Provide the (X, Y) coordinate of the cell's center where the given text is located.  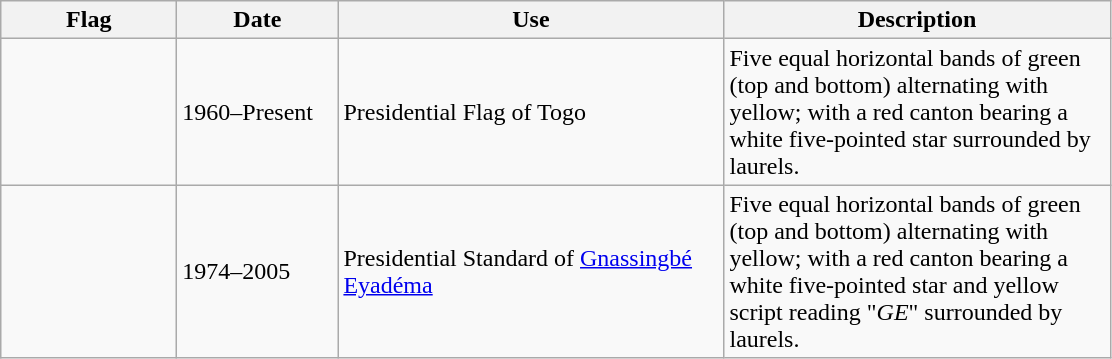
Use (531, 20)
Description (917, 20)
Presidential Standard of Gnassingbé Eyadéma (531, 272)
1960–Present (258, 112)
1974–2005 (258, 272)
Date (258, 20)
Presidential Flag of Togo (531, 112)
Flag (89, 20)
